Return [X, Y] of the center of cell containing provided text 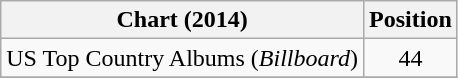
44 [411, 58]
US Top Country Albums (Billboard) [182, 58]
Position [411, 20]
Chart (2014) [182, 20]
